Scan for the cell matching the given text and deliver its (X, Y) coordinate at center. 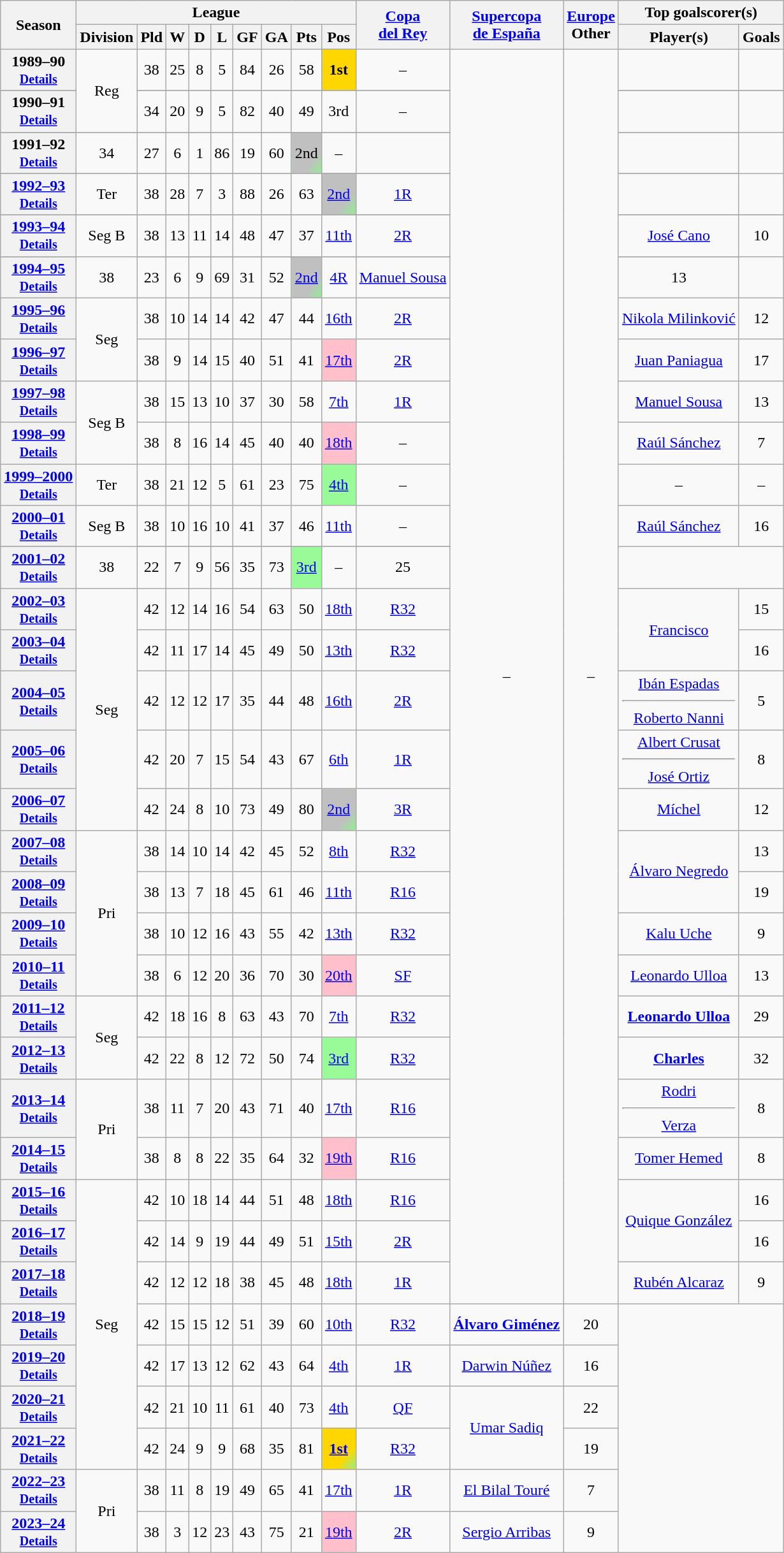
88 (247, 194)
2001–02 Details (38, 567)
31 (247, 277)
EuropeOther (592, 25)
2009–10 Details (38, 933)
GA (277, 37)
1 (200, 153)
Season (38, 25)
D (200, 37)
8th (338, 850)
1995–96 Details (38, 319)
39 (277, 1325)
20th (338, 975)
RodriVerza (678, 1108)
Pos (338, 37)
L (222, 37)
2022–23 Details (38, 1491)
82 (247, 111)
1996–97 Details (38, 360)
Nikola Milinković (678, 319)
2019–20 Details (38, 1366)
Darwin Núñez (507, 1366)
2003–04 Details (38, 650)
1998–99 Details (38, 442)
2018–19 Details (38, 1325)
Division (107, 37)
2017–18 Details (38, 1283)
League (216, 13)
1989–90 Details (38, 70)
El Bilal Touré (507, 1491)
Goals (761, 37)
Míchel (678, 810)
36 (247, 975)
2021–22 Details (38, 1448)
2013–14 Details (38, 1108)
Quique González (678, 1221)
71 (277, 1108)
QF (403, 1408)
2004–05 Details (38, 701)
SF (403, 975)
62 (247, 1366)
2008–09 Details (38, 893)
1992–93 Details (38, 194)
Umar Sadiq (507, 1428)
2014–15 Details (38, 1158)
2000–01 Details (38, 527)
Tomer Hemed (678, 1158)
Juan Paniagua (678, 360)
1997–98 Details (38, 402)
69 (222, 277)
1994–95 Details (38, 277)
2011–12 Details (38, 1016)
Álvaro Giménez (507, 1325)
Sergio Arribas (507, 1531)
2005–06 Details (38, 759)
2002–03 Details (38, 609)
86 (222, 153)
56 (222, 567)
3R (403, 810)
Charles (678, 1058)
José Cano (678, 236)
81 (306, 1448)
Álvaro Negredo (678, 871)
84 (247, 70)
Albert CrusatJosé Ortiz (678, 759)
2007–08 Details (38, 850)
1993–94 Details (38, 236)
27 (152, 153)
29 (761, 1016)
2016–17 Details (38, 1242)
1999–2000 Details (38, 485)
1990–91 Details (38, 111)
Top goalscorer(s) (701, 13)
Player(s) (678, 37)
Pld (152, 37)
55 (277, 933)
28 (177, 194)
2012–13 Details (38, 1058)
2006–07 Details (38, 810)
80 (306, 810)
Rubén Alcaraz (678, 1283)
6th (338, 759)
Pts (306, 37)
2015–16 Details (38, 1200)
4R (338, 277)
72 (247, 1058)
1991–92 Details (38, 153)
Copadel Rey (403, 25)
Ibán EspadasRoberto Nanni (678, 701)
15th (338, 1242)
GF (247, 37)
10th (338, 1325)
Supercopade España (507, 25)
65 (277, 1491)
2020–21 Details (38, 1408)
2023–24 Details (38, 1531)
Kalu Uche (678, 933)
74 (306, 1058)
68 (247, 1448)
W (177, 37)
67 (306, 759)
2010–11 Details (38, 975)
Reg (107, 91)
Francisco (678, 630)
